Scan for the cell matching the given text and deliver its (x, y) coordinate at center. 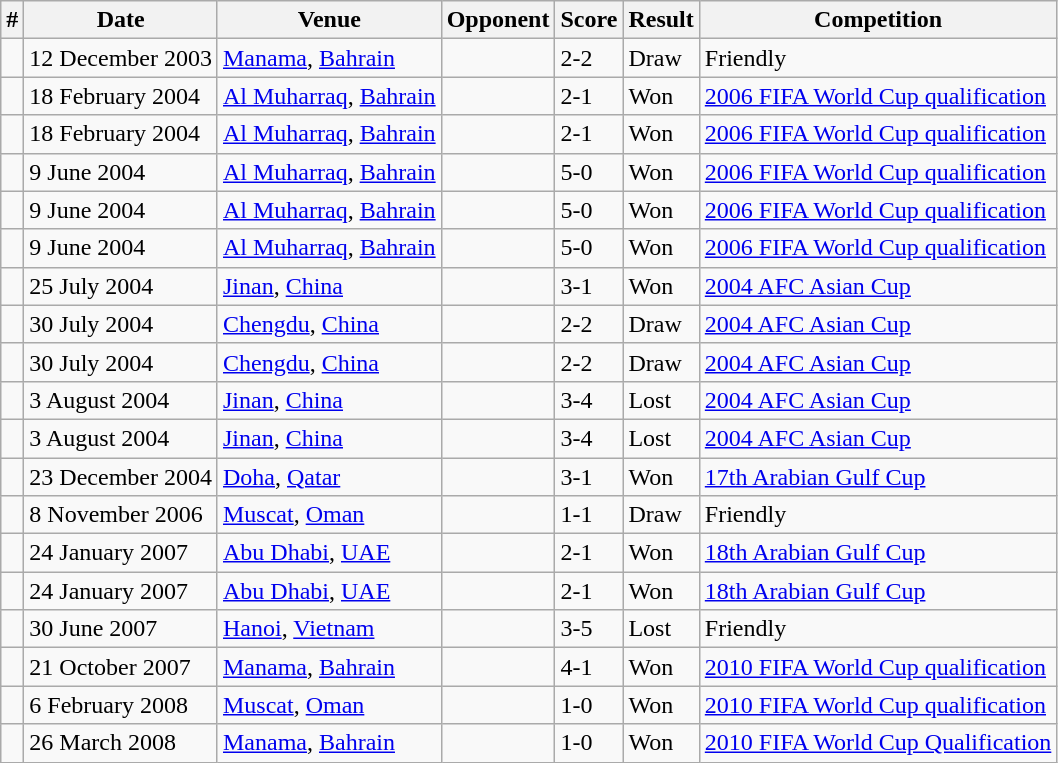
# (12, 20)
Hanoi, Vietnam (329, 629)
Score (589, 20)
1-1 (589, 515)
30 June 2007 (121, 629)
Venue (329, 20)
3-5 (589, 629)
Competition (878, 20)
4-1 (589, 667)
Date (121, 20)
23 December 2004 (121, 477)
25 July 2004 (121, 286)
21 October 2007 (121, 667)
2010 FIFA World Cup Qualification (878, 743)
12 December 2003 (121, 58)
8 November 2006 (121, 515)
26 March 2008 (121, 743)
Result (661, 20)
17th Arabian Gulf Cup (878, 477)
Opponent (498, 20)
Doha, Qatar (329, 477)
6 February 2008 (121, 705)
